Capture the cell that displays the provided text and extract its [x, y] central coordinate. 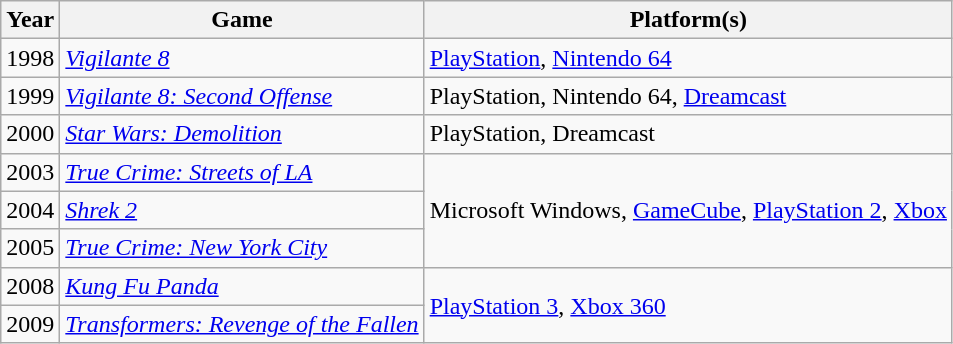
2003 [30, 172]
Game [242, 20]
2000 [30, 134]
Microsoft Windows, GameCube, PlayStation 2, Xbox [688, 210]
2004 [30, 210]
Year [30, 20]
PlayStation, Dreamcast [688, 134]
2009 [30, 324]
Shrek 2 [242, 210]
True Crime: New York City [242, 248]
True Crime: Streets of LA [242, 172]
2008 [30, 286]
1999 [30, 96]
PlayStation, Nintendo 64 [688, 58]
1998 [30, 58]
PlayStation 3, Xbox 360 [688, 305]
2005 [30, 248]
PlayStation, Nintendo 64, Dreamcast [688, 96]
Kung Fu Panda [242, 286]
Vigilante 8 [242, 58]
Star Wars: Demolition [242, 134]
Vigilante 8: Second Offense [242, 96]
Platform(s) [688, 20]
Transformers: Revenge of the Fallen [242, 324]
